For the text-containing cell, return its midpoint in [x, y] coordinate format. 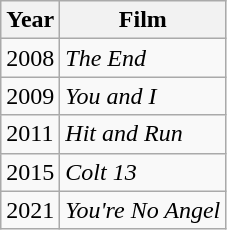
Colt 13 [143, 172]
2021 [30, 210]
The End [143, 58]
2009 [30, 96]
Film [143, 20]
2011 [30, 134]
You're No Angel [143, 210]
2015 [30, 172]
You and I [143, 96]
Hit and Run [143, 134]
Year [30, 20]
2008 [30, 58]
